Provide the [x, y] coordinate of the cell's center where the given text is located.  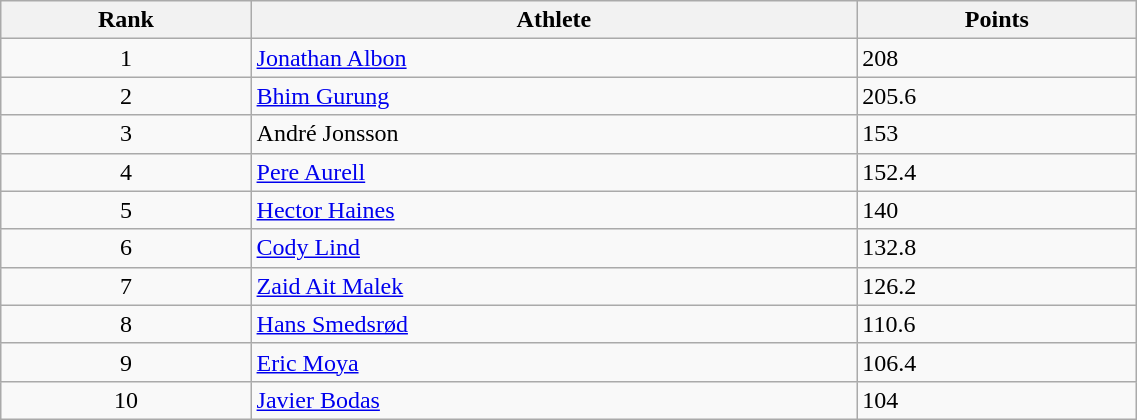
Javier Bodas [554, 400]
4 [126, 172]
Points [997, 20]
9 [126, 362]
Bhim Gurung [554, 96]
Athlete [554, 20]
110.6 [997, 324]
2 [126, 96]
Eric Moya [554, 362]
106.4 [997, 362]
Zaid Ait Malek [554, 286]
153 [997, 134]
1 [126, 58]
André Jonsson [554, 134]
Hector Haines [554, 210]
Jonathan Albon [554, 58]
6 [126, 248]
140 [997, 210]
7 [126, 286]
132.8 [997, 248]
Pere Aurell [554, 172]
5 [126, 210]
152.4 [997, 172]
208 [997, 58]
8 [126, 324]
Cody Lind [554, 248]
Hans Smedsrød [554, 324]
126.2 [997, 286]
3 [126, 134]
Rank [126, 20]
205.6 [997, 96]
10 [126, 400]
104 [997, 400]
